Identify which cell holds the provided text, then report its (x, y) central coordinate. 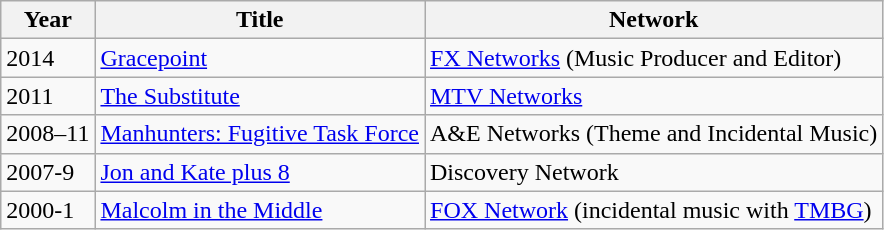
Malcolm in the Middle (260, 210)
Title (260, 20)
A&E Networks (Theme and Incidental Music) (653, 134)
Network (653, 20)
Gracepoint (260, 58)
2000-1 (48, 210)
Discovery Network (653, 172)
FOX Network (incidental music with TMBG) (653, 210)
Jon and Kate plus 8 (260, 172)
2007-9 (48, 172)
Year (48, 20)
2008–11 (48, 134)
MTV Networks (653, 96)
Manhunters: Fugitive Task Force (260, 134)
2014 (48, 58)
2011 (48, 96)
FX Networks (Music Producer and Editor) (653, 58)
The Substitute (260, 96)
